Determine the [X, Y] coordinate at the center of the cell enclosing the given text.  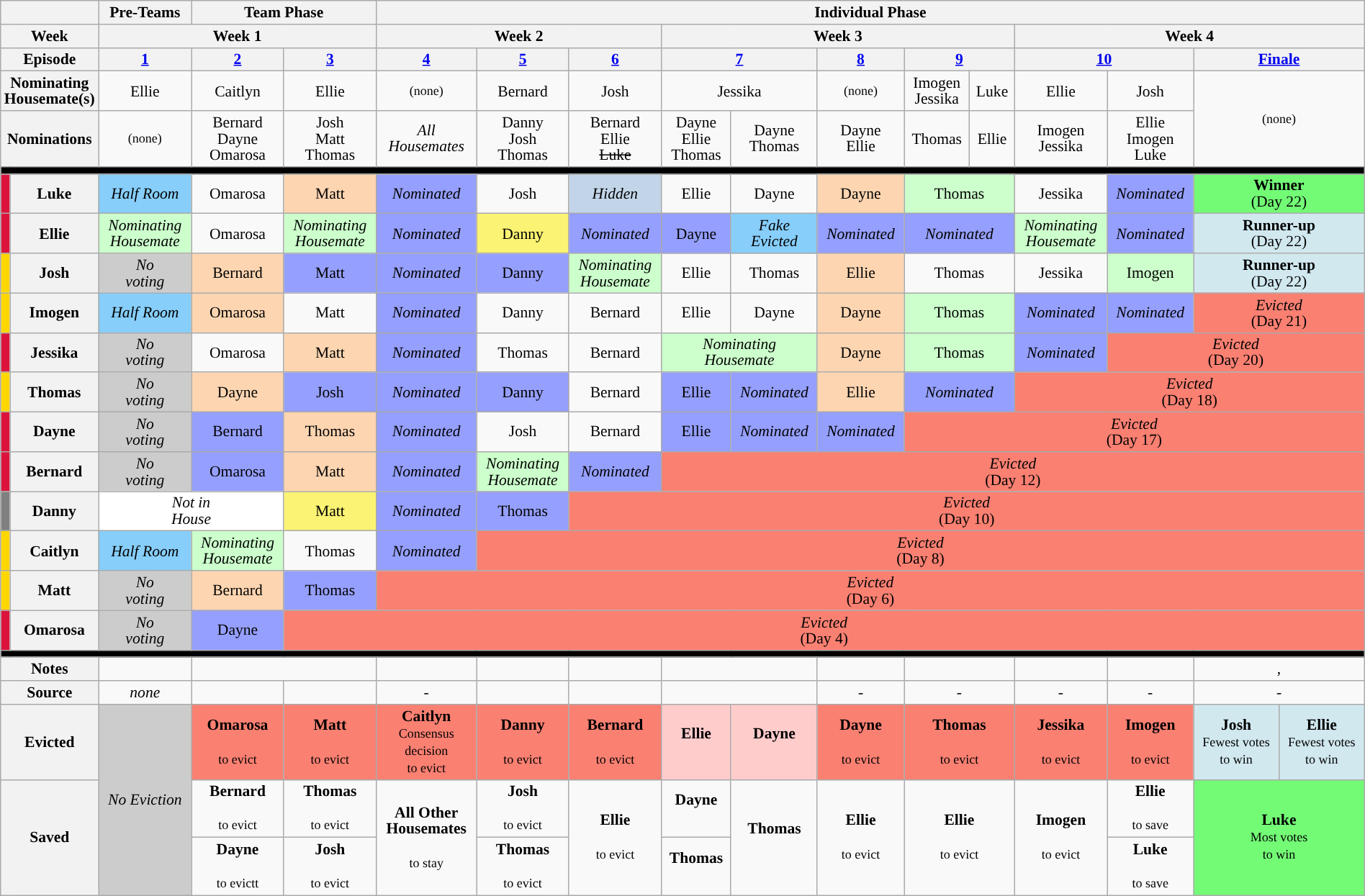
Pre-Teams [145, 13]
Jessikato evict [1060, 743]
Evicted(Day 17) [1135, 432]
10 [1104, 59]
DayneThomas [774, 139]
Individual Phase [871, 13]
Ellieto save [1150, 809]
DayneEllie [860, 139]
No Eviction [145, 800]
DayneEllieThomas [697, 139]
NominatingHousemate(s) [50, 91]
All Other Housematesto stay [426, 838]
Episode [50, 59]
Evicted(Day 18) [1189, 393]
Winner(Day 22) [1279, 194]
Week [50, 36]
Saved [50, 838]
Dayneto evictt [238, 866]
AllHousemates [426, 139]
Week 4 [1189, 36]
EllieImogenLuke [1150, 139]
Evicted(Day 6) [871, 590]
Notes [50, 669]
Omarosato evict [238, 743]
Team Phase [284, 13]
7 [740, 59]
9 [960, 59]
JoshFewest votesto win [1237, 743]
DannyJoshThomas [523, 139]
1 [145, 59]
Evicted(Day 21) [1279, 312]
Hidden [615, 194]
6 [615, 59]
Dayneto evict [860, 743]
3 [330, 59]
Nominations [50, 139]
Evicted [50, 743]
5 [523, 59]
2 [238, 59]
Evicted(Day 8) [920, 551]
4 [426, 59]
Fake Evicted [774, 233]
none [145, 692]
Mattto evict [330, 743]
Finale [1279, 59]
Week 1 [238, 36]
CaitlynConsensus decisionto evict [426, 743]
LukeMost votesto win [1279, 838]
Dannyto evict [523, 743]
Evicted(Day 12) [1014, 472]
Evicted(Day 10) [966, 511]
, [1279, 669]
Not inHouse [192, 511]
BernardEllieLuke [615, 139]
Week 2 [519, 36]
BernardDayneOmarosa [238, 139]
Source [50, 692]
Week 3 [838, 36]
Luketo save [1150, 866]
JoshMattThomas [330, 139]
Evicted(Day 20) [1236, 353]
EllieFewest votesto win [1322, 743]
Evicted(Day 4) [824, 630]
8 [860, 59]
